From the cell containing the given text, extract its center point as (X, Y) coordinate. 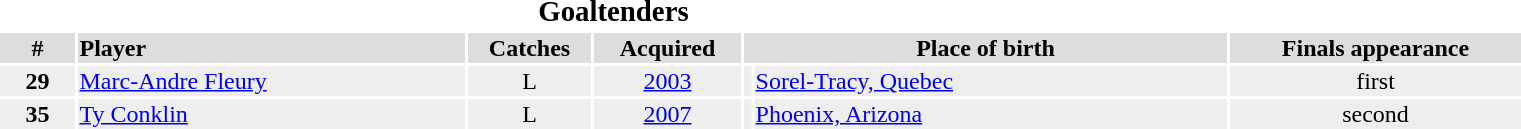
Player (272, 48)
Sorel-Tracy, Quebec (990, 81)
Catches (530, 48)
# (38, 48)
Phoenix, Arizona (990, 114)
Acquired (668, 48)
35 (38, 114)
second (1376, 114)
Place of birth (986, 48)
Marc-Andre Fleury (272, 81)
Ty Conklin (272, 114)
29 (38, 81)
2003 (668, 81)
first (1376, 81)
2007 (668, 114)
Finals appearance (1376, 48)
